Determine the (x, y) coordinate at the center of the cell enclosing the given text.  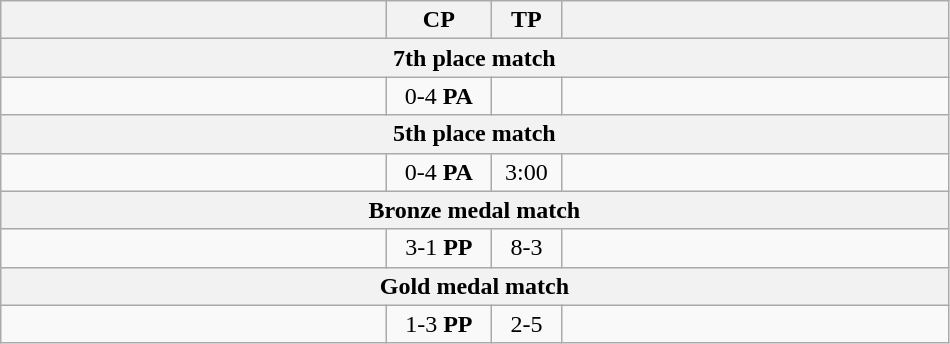
CP (439, 20)
5th place match (474, 134)
Gold medal match (474, 286)
2-5 (526, 324)
3-1 PP (439, 248)
7th place match (474, 58)
3:00 (526, 172)
8-3 (526, 248)
Bronze medal match (474, 210)
1-3 PP (439, 324)
TP (526, 20)
